Pinpoint the cell where the given text exists, returning its (x, y) midpoint coordinate. 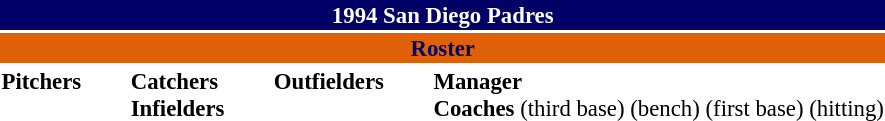
1994 San Diego Padres (442, 15)
Roster (442, 48)
